Locate the cell with the specified text and output its [x, y] center coordinate. 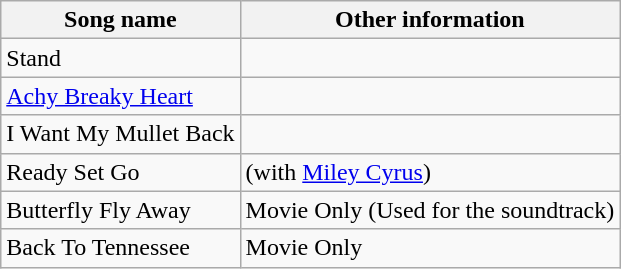
Song name [120, 20]
I Want My Mullet Back [120, 134]
Stand [120, 58]
Butterfly Fly Away [120, 210]
Movie Only (Used for the soundtrack) [430, 210]
Back To Tennessee [120, 248]
Ready Set Go [120, 172]
Movie Only [430, 248]
Other information [430, 20]
(with Miley Cyrus) [430, 172]
Achy Breaky Heart [120, 96]
